Pinpoint the cell where the given text exists, returning its (X, Y) midpoint coordinate. 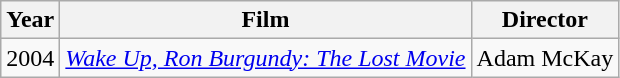
Adam McKay (545, 58)
2004 (30, 58)
Wake Up, Ron Burgundy: The Lost Movie (266, 58)
Director (545, 20)
Film (266, 20)
Year (30, 20)
